Output the [X, Y] coordinate of the center of the cell containing the given text.  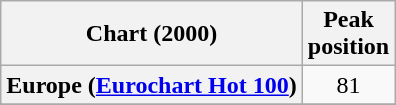
Peakposition [348, 34]
Chart (2000) [152, 34]
81 [348, 85]
Europe (Eurochart Hot 100) [152, 85]
